Scan for the cell matching the given text and deliver its [x, y] coordinate at center. 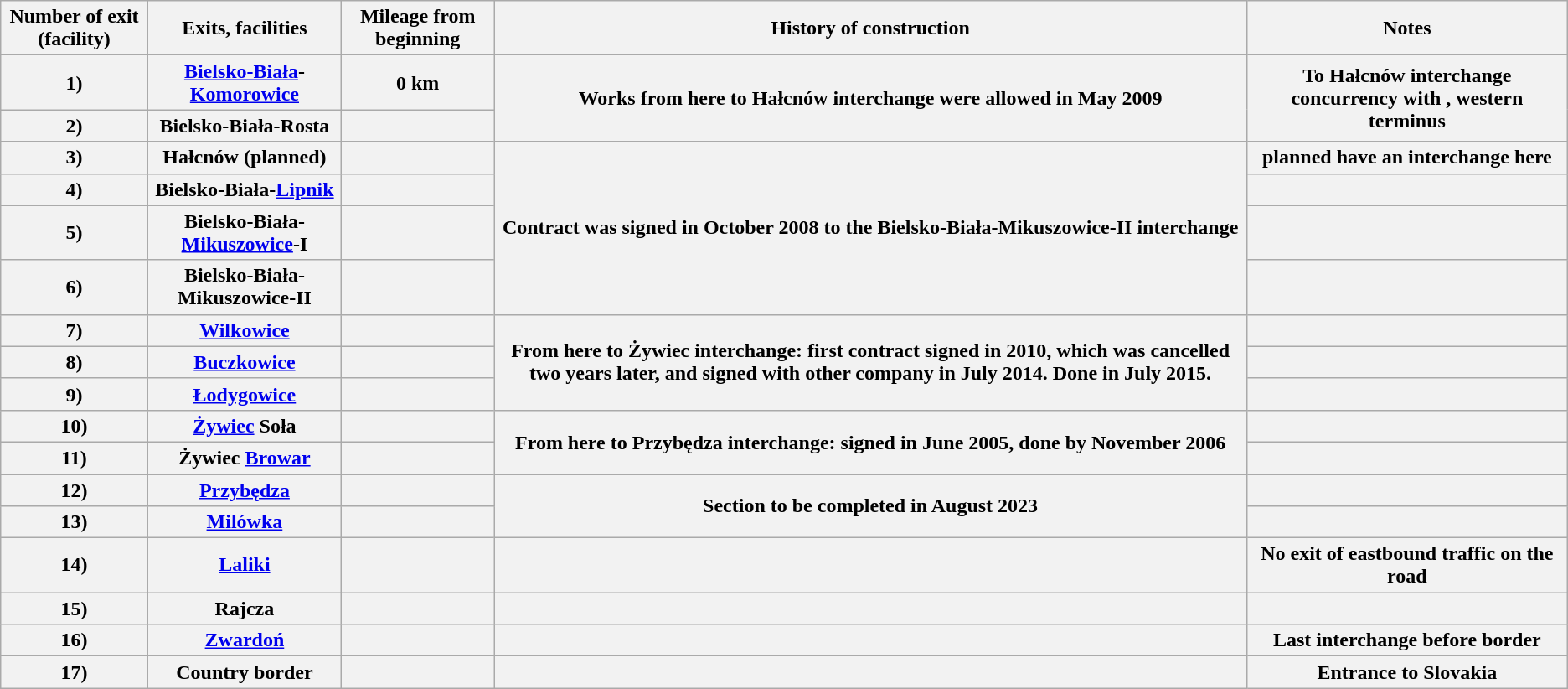
3) [74, 158]
Laliki [245, 565]
From here to Przybędza interchange: signed in June 2005, done by November 2006 [871, 442]
Rajcza [245, 609]
Hałcnów (planned) [245, 158]
Bielsko-Biała-Mikuszowice-II [245, 287]
Zwardoń [245, 640]
15) [74, 609]
Łodygowice [245, 394]
Bielsko-Biała-Mikuszowice-I [245, 233]
9) [74, 394]
11) [74, 458]
Works from here to Hałcnów interchange were allowed in May 2009 [871, 99]
Bielsko-Biała-Lipnik [245, 189]
Milówka [245, 522]
12) [74, 490]
Bielsko-Biała-Rosta [245, 126]
Notes [1407, 28]
Exits, facilities [245, 28]
Buczkowice [245, 362]
Country border [245, 672]
History of construction [871, 28]
4) [74, 189]
Żywiec Soła [245, 426]
8) [74, 362]
17) [74, 672]
Mileage from beginning [418, 28]
Section to be completed in August 2023 [871, 506]
10) [74, 426]
To Hałcnów interchange concurrency with , western terminus [1407, 99]
Bielsko-Biała-Komorowice [245, 82]
7) [74, 330]
2) [74, 126]
Contract was signed in October 2008 to the Bielsko-Biała-Mikuszowice-II interchange [871, 228]
5) [74, 233]
14) [74, 565]
planned have an interchange here [1407, 158]
No exit of eastbound traffic on the road [1407, 565]
0 km [418, 82]
Number of exit (facility) [74, 28]
Last interchange before border [1407, 640]
Przybędza [245, 490]
Entrance to Slovakia [1407, 672]
Wilkowice [245, 330]
1) [74, 82]
13) [74, 522]
16) [74, 640]
6) [74, 287]
Żywiec Browar [245, 458]
